Search for the cell housing the specified text and yield its (x, y) center coordinate. 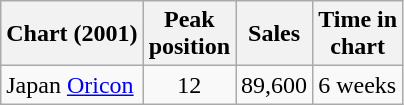
6 weeks (358, 85)
12 (189, 85)
Chart (2001) (72, 34)
Sales (274, 34)
Time inchart (358, 34)
Peakposition (189, 34)
Japan Oricon (72, 85)
89,600 (274, 85)
